Return the [X, Y] coordinate for the center point of the cell that contains the specified text.  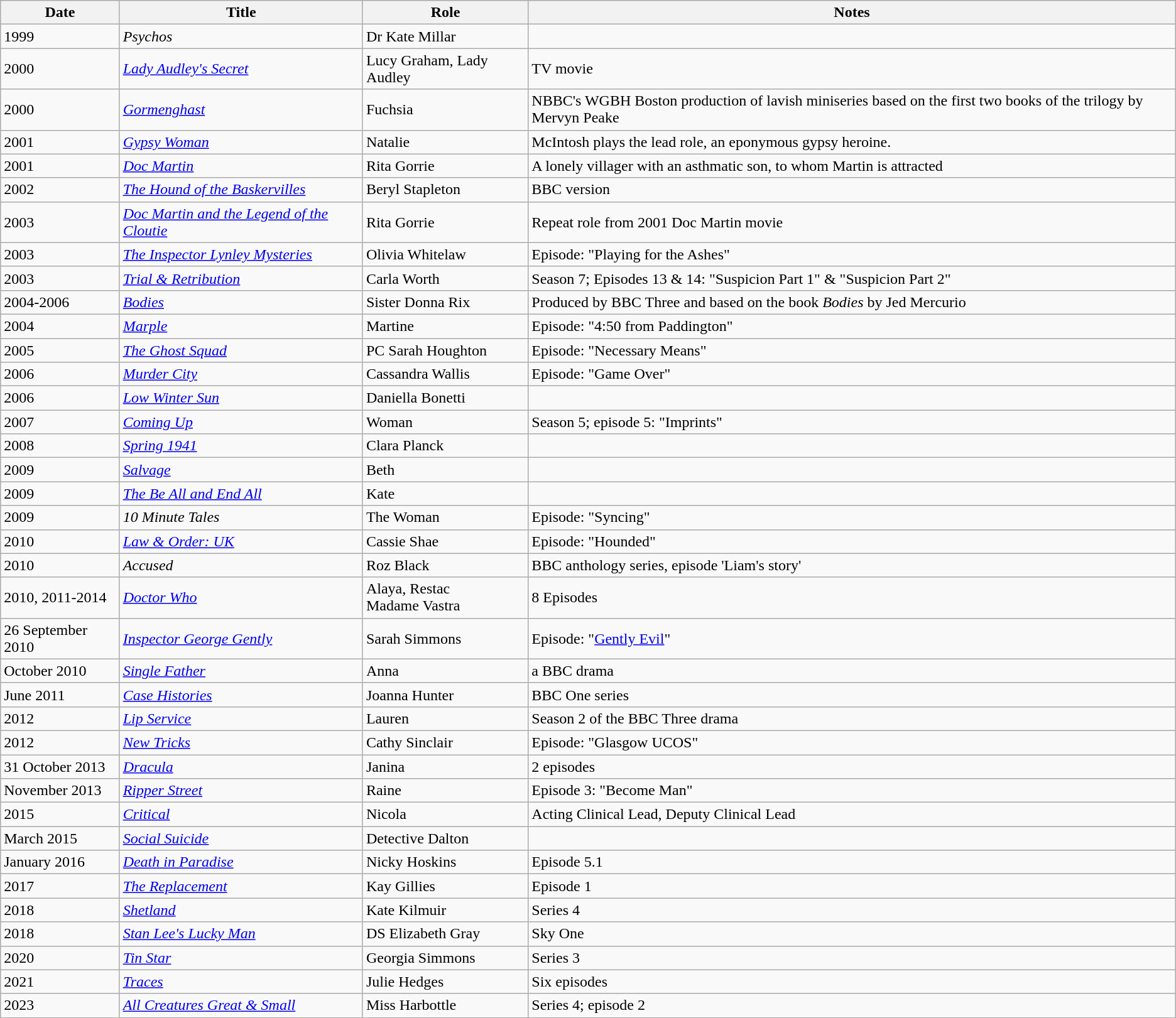
June 2011 [60, 695]
a BBC drama [852, 671]
Doctor Who [241, 598]
A lonely villager with an asthmatic son, to whom Martin is attracted [852, 166]
McIntosh plays the lead role, an eponymous gypsy heroine. [852, 142]
Dr Kate Millar [445, 36]
Carla Worth [445, 278]
Death in Paradise [241, 862]
January 2016 [60, 862]
1999 [60, 36]
Julie Hedges [445, 982]
Salvage [241, 470]
Clara Planck [445, 446]
Produced by BBC Three and based on the book Bodies by Jed Mercurio [852, 302]
Beryl Stapleton [445, 190]
2002 [60, 190]
Olivia Whitelaw [445, 254]
The Be All and End All [241, 494]
Lucy Graham, Lady Audley [445, 69]
Episode 1 [852, 886]
Role [445, 13]
Woman [445, 422]
31 October 2013 [60, 767]
Episode: "Playing for the Ashes" [852, 254]
Stan Lee's Lucky Man [241, 934]
Episode: "Hounded" [852, 541]
Lauren [445, 718]
2004-2006 [60, 302]
2021 [60, 982]
Roz Black [445, 565]
2017 [60, 886]
The Woman [445, 517]
October 2010 [60, 671]
TV movie [852, 69]
Joanna Hunter [445, 695]
The Hound of the Baskervilles [241, 190]
Doc Martin [241, 166]
2008 [60, 446]
The Inspector Lynley Mysteries [241, 254]
Social Suicide [241, 838]
Kate [445, 494]
March 2015 [60, 838]
BBC One series [852, 695]
Notes [852, 13]
Fuchsia [445, 109]
NBBC's WGBH Boston production of lavish miniseries based on the first two books of the trilogy by Mervyn Peake [852, 109]
Case Histories [241, 695]
The Replacement [241, 886]
Spring 1941 [241, 446]
Natalie [445, 142]
Season 7; Episodes 13 & 14: "Suspicion Part 1" & "Suspicion Part 2" [852, 278]
Accused [241, 565]
Sarah Simmons [445, 638]
Marple [241, 326]
Episode 3: "Become Man" [852, 791]
Season 2 of the BBC Three drama [852, 718]
Cassie Shae [445, 541]
2007 [60, 422]
Repeat role from 2001 Doc Martin movie [852, 222]
Episode: "Game Over" [852, 374]
Martine [445, 326]
Janina [445, 767]
Episode: "Necessary Means" [852, 350]
Daniella Bonetti [445, 398]
BBC anthology series, episode 'Liam's story' [852, 565]
Anna [445, 671]
All Creatures Great & Small [241, 1005]
Kate Kilmuir [445, 910]
Episode 5.1 [852, 862]
Low Winter Sun [241, 398]
Episode: "4:50 from Paddington" [852, 326]
Coming Up [241, 422]
2010, 2011-2014 [60, 598]
Miss Harbottle [445, 1005]
2004 [60, 326]
2 episodes [852, 767]
Murder City [241, 374]
Lip Service [241, 718]
2020 [60, 958]
DS Elizabeth Gray [445, 934]
Season 5; episode 5: "Imprints" [852, 422]
Gormenghast [241, 109]
Series 4; episode 2 [852, 1005]
November 2013 [60, 791]
Single Father [241, 671]
Trial & Retribution [241, 278]
Detective Dalton [445, 838]
Tin Star [241, 958]
The Ghost Squad [241, 350]
Critical [241, 815]
2023 [60, 1005]
Alaya, RestacMadame Vastra [445, 598]
8 Episodes [852, 598]
PC Sarah Houghton [445, 350]
Sister Donna Rix [445, 302]
Dracula [241, 767]
Law & Order: UK [241, 541]
Six episodes [852, 982]
Cassandra Wallis [445, 374]
Sky One [852, 934]
Traces [241, 982]
Series 4 [852, 910]
Kay Gillies [445, 886]
Ripper Street [241, 791]
Georgia Simmons [445, 958]
BBC version [852, 190]
10 Minute Tales [241, 517]
Nicky Hoskins [445, 862]
Nicola [445, 815]
Lady Audley's Secret [241, 69]
Beth [445, 470]
Episode: "Gently Evil" [852, 638]
Doc Martin and the Legend of the Cloutie [241, 222]
Date [60, 13]
Episode: "Glasgow UCOS" [852, 742]
Gypsy Woman [241, 142]
Shetland [241, 910]
Cathy Sinclair [445, 742]
26 September 2010 [60, 638]
Series 3 [852, 958]
Episode: "Syncing" [852, 517]
Title [241, 13]
Psychos [241, 36]
New Tricks [241, 742]
Acting Clinical Lead, Deputy Clinical Lead [852, 815]
Inspector George Gently [241, 638]
2015 [60, 815]
Bodies [241, 302]
2005 [60, 350]
Raine [445, 791]
